Find where the given text appears and provide that cell's center as (X, Y) coordinate. 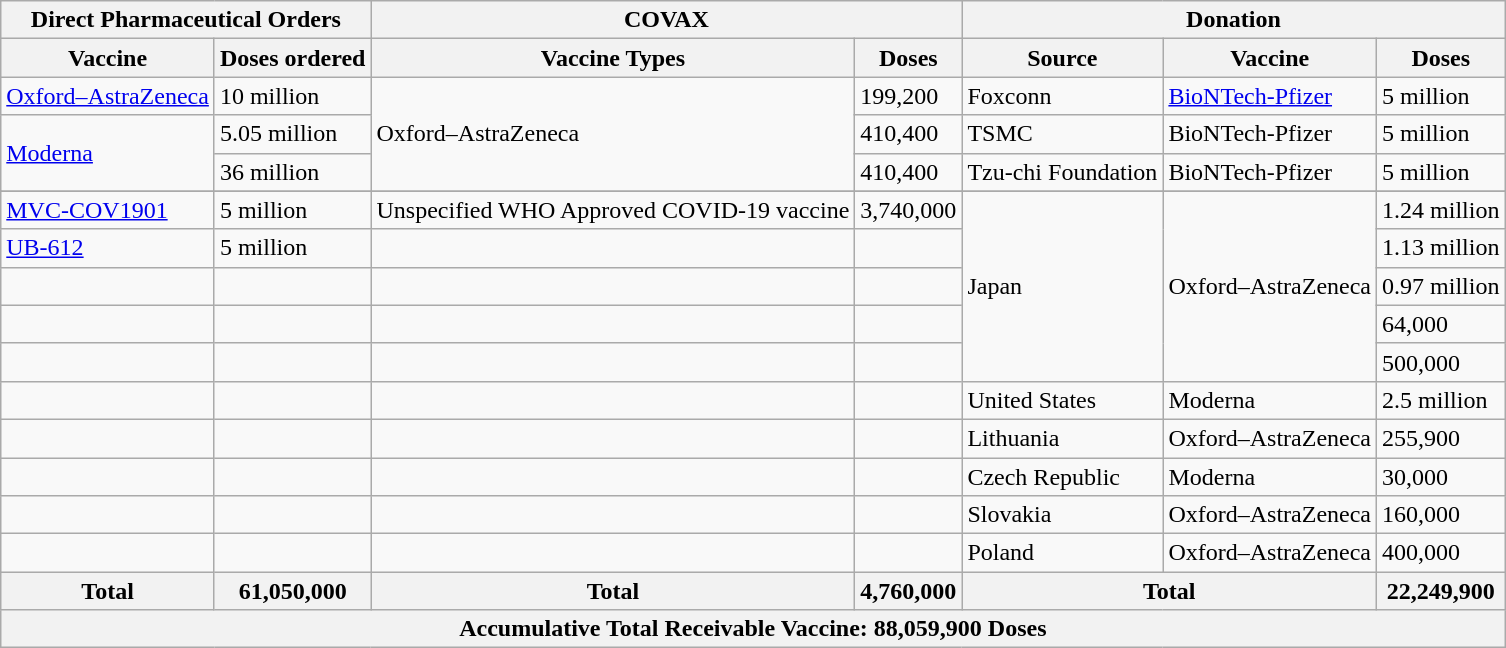
Direct Pharmaceutical Orders (186, 20)
3,740,000 (908, 210)
10 million (292, 96)
64,000 (1441, 324)
Czech Republic (1062, 477)
COVAX (666, 20)
61,050,000 (292, 591)
Tzu-chi Foundation (1062, 172)
199,200 (908, 96)
Japan (1062, 286)
Unspecified WHO Approved COVID-19 vaccine (613, 210)
160,000 (1441, 515)
United States (1062, 400)
Poland (1062, 553)
Lithuania (1062, 438)
MVC-COV1901 (108, 210)
Accumulative Total Receivable Vaccine: 88,059,900 Doses (753, 629)
Donation (1234, 20)
400,000 (1441, 553)
Vaccine Types (613, 58)
2.5 million (1441, 400)
Source (1062, 58)
500,000 (1441, 362)
5.05 million (292, 134)
30,000 (1441, 477)
Slovakia (1062, 515)
Foxconn (1062, 96)
UB-612 (108, 248)
36 million (292, 172)
255,900 (1441, 438)
4,760,000 (908, 591)
Doses ordered (292, 58)
1.24 million (1441, 210)
TSMC (1062, 134)
0.97 million (1441, 286)
1.13 million (1441, 248)
22,249,900 (1441, 591)
